Extract the [X, Y] coordinate from the center of the cell holding the provided text.  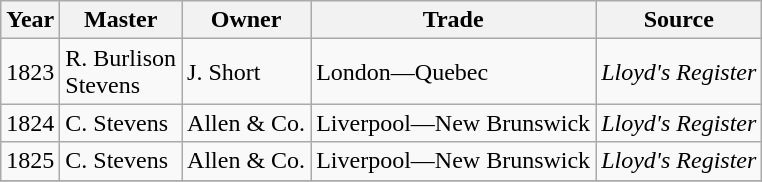
Master [121, 20]
1823 [30, 72]
Year [30, 20]
Owner [246, 20]
Source [679, 20]
R. BurlisonStevens [121, 72]
London—Quebec [454, 72]
J. Short [246, 72]
1825 [30, 161]
1824 [30, 123]
Trade [454, 20]
